Provide the [X, Y] coordinate of the cell's center where the given text is located.  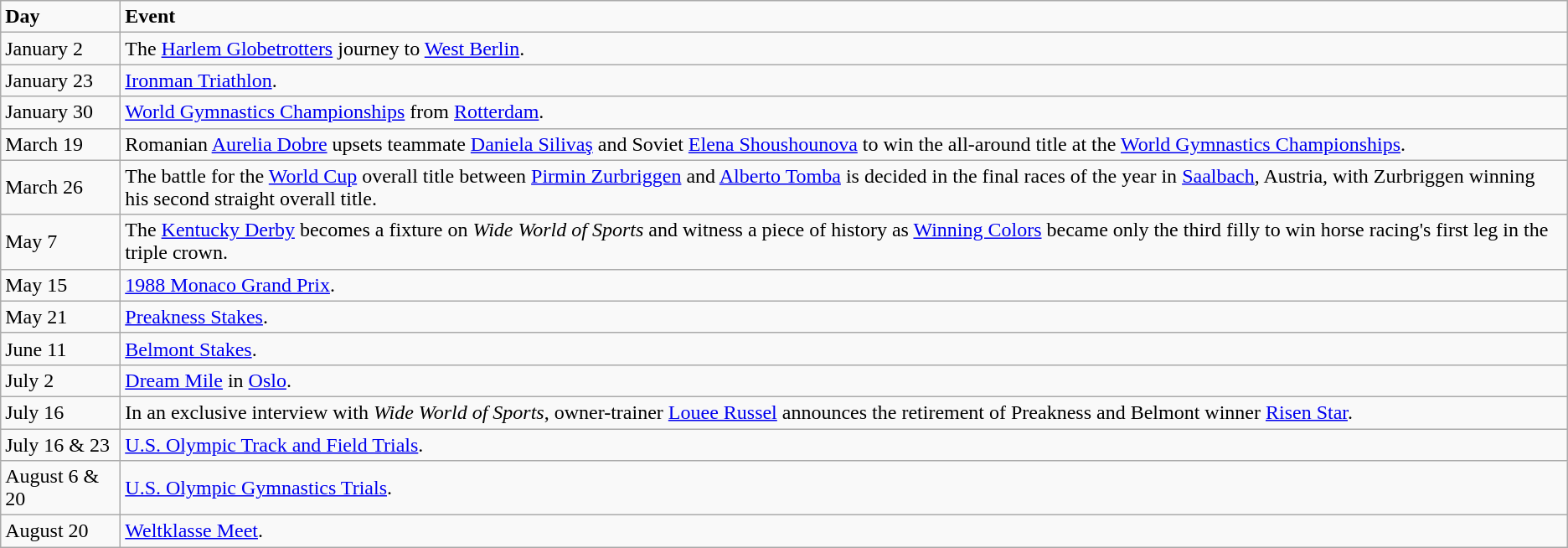
Event [844, 17]
March 26 [60, 188]
May 7 [60, 241]
Weltklasse Meet. [844, 531]
1988 Monaco Grand Prix. [844, 285]
The Harlem Globetrotters journey to West Berlin. [844, 49]
In an exclusive interview with Wide World of Sports, owner-trainer Louee Russel announces the retirement of Preakness and Belmont winner Risen Star. [844, 412]
January 23 [60, 80]
Ironman Triathlon. [844, 80]
May 21 [60, 317]
Dream Mile in Oslo. [844, 380]
June 11 [60, 349]
Day [60, 17]
Preakness Stakes. [844, 317]
March 19 [60, 144]
January 2 [60, 49]
July 16 & 23 [60, 445]
Belmont Stakes. [844, 349]
World Gymnastics Championships from Rotterdam. [844, 112]
January 30 [60, 112]
May 15 [60, 285]
August 6 & 20 [60, 488]
July 16 [60, 412]
U.S. Olympic Gymnastics Trials. [844, 488]
August 20 [60, 531]
July 2 [60, 380]
U.S. Olympic Track and Field Trials. [844, 445]
